From the cell containing the given text, extract its center point as [x, y] coordinate. 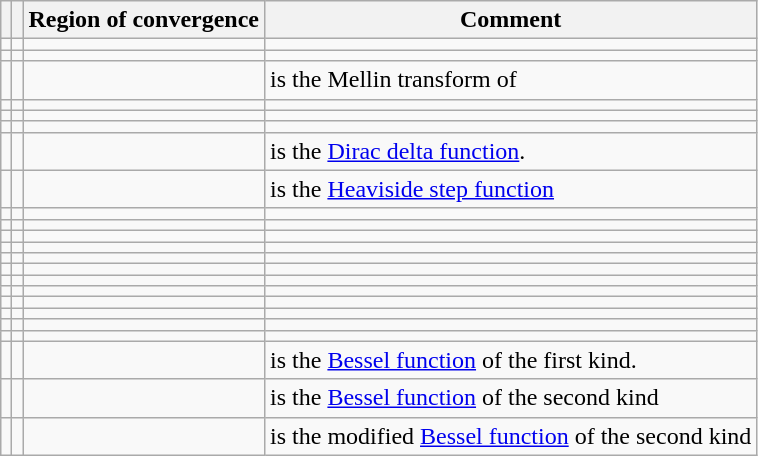
is the modified Bessel function of the second kind [511, 436]
is the Bessel function of the first kind. [511, 360]
Region of convergence [144, 20]
Comment [511, 20]
is the Dirac delta function. [511, 151]
is the Bessel function of the second kind [511, 398]
is the Mellin transform of [511, 80]
is the Heaviside step function [511, 189]
